Detect which cell encompasses the target text, then output its [X, Y] center coordinate. 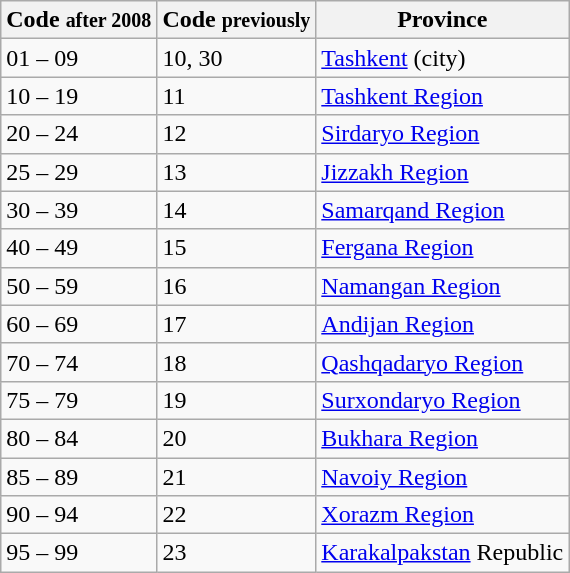
75 – 79 [79, 400]
Surxondaryo Region [442, 400]
11 [236, 96]
Andijan Region [442, 324]
10, 30 [236, 58]
17 [236, 324]
Code previously [236, 20]
70 – 74 [79, 362]
Jizzakh Region [442, 172]
19 [236, 400]
18 [236, 362]
90 – 94 [79, 515]
80 – 84 [79, 438]
20 [236, 438]
20 – 24 [79, 134]
Qashqadaryo Region [442, 362]
12 [236, 134]
Fergana Region [442, 248]
60 – 69 [79, 324]
Code after 2008 [79, 20]
Tashkent Region [442, 96]
Navoiy Region [442, 477]
21 [236, 477]
Karakalpakstan Republic [442, 553]
Samarqand Region [442, 210]
25 – 29 [79, 172]
23 [236, 553]
15 [236, 248]
30 – 39 [79, 210]
Tashkent (city) [442, 58]
Sirdaryo Region [442, 134]
14 [236, 210]
13 [236, 172]
10 – 19 [79, 96]
Province [442, 20]
50 – 59 [79, 286]
95 – 99 [79, 553]
Bukhara Region [442, 438]
01 – 09 [79, 58]
Namangan Region [442, 286]
85 – 89 [79, 477]
40 – 49 [79, 248]
16 [236, 286]
Xorazm Region [442, 515]
22 [236, 515]
